Search for the cell housing the specified text and yield its (x, y) center coordinate. 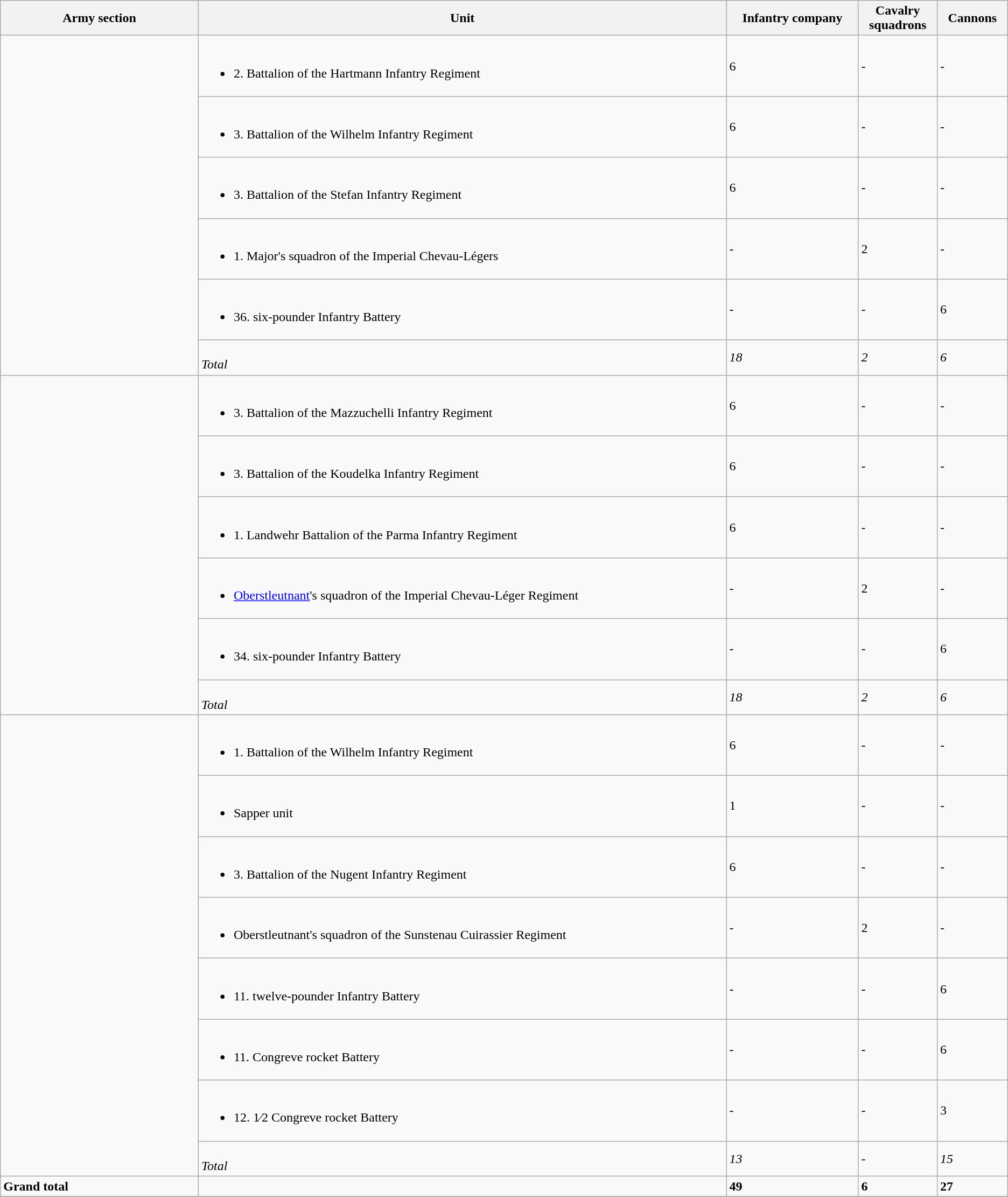
1 (793, 806)
34. six-pounder Infantry Battery (462, 649)
Oberstleutnant's squadron of the Sunstenau Cuirassier Regiment (462, 928)
1. Battalion of the Wilhelm Infantry Regiment (462, 746)
3. Battalion of the Nugent Infantry Regiment (462, 867)
2. Battalion of the Hartmann Infantry Regiment (462, 66)
3. Battalion of the Stefan Infantry Regiment (462, 187)
27 (972, 1186)
1. Major's squadron of the Imperial Chevau-Légers (462, 249)
12. 1⁄2 Congreve rocket Battery (462, 1111)
36. six-pounder Infantry Battery (462, 309)
3. Battalion of the Koudelka Infantry Regiment (462, 467)
Unit (462, 18)
49 (793, 1186)
Sapper unit (462, 806)
3. Battalion of the Wilhelm Infantry Regiment (462, 127)
11. Congreve rocket Battery (462, 1049)
3 (972, 1111)
Grand total (100, 1186)
11. twelve-pounder Infantry Battery (462, 989)
15 (972, 1158)
Oberstleutnant's squadron of the Imperial Chevau-Léger Regiment (462, 588)
Cannons (972, 18)
Infantry company (793, 18)
3. Battalion of the Mazzuchelli Infantry Regiment (462, 405)
13 (793, 1158)
Cavalry squadrons (898, 18)
Army section (100, 18)
1. Landwehr Battalion of the Parma Infantry Regiment (462, 527)
